Search for the cell housing the specified text and yield its [x, y] center coordinate. 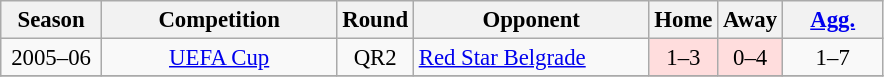
1–7 [832, 58]
QR2 [375, 58]
Competition [219, 20]
2005–06 [52, 58]
Opponent [531, 20]
Season [52, 20]
UEFA Cup [219, 58]
Home [684, 20]
1–3 [684, 58]
Agg. [832, 20]
Round [375, 20]
Away [750, 20]
Red Star Belgrade [531, 58]
0–4 [750, 58]
